Identify which cell holds the provided text, then report its (x, y) central coordinate. 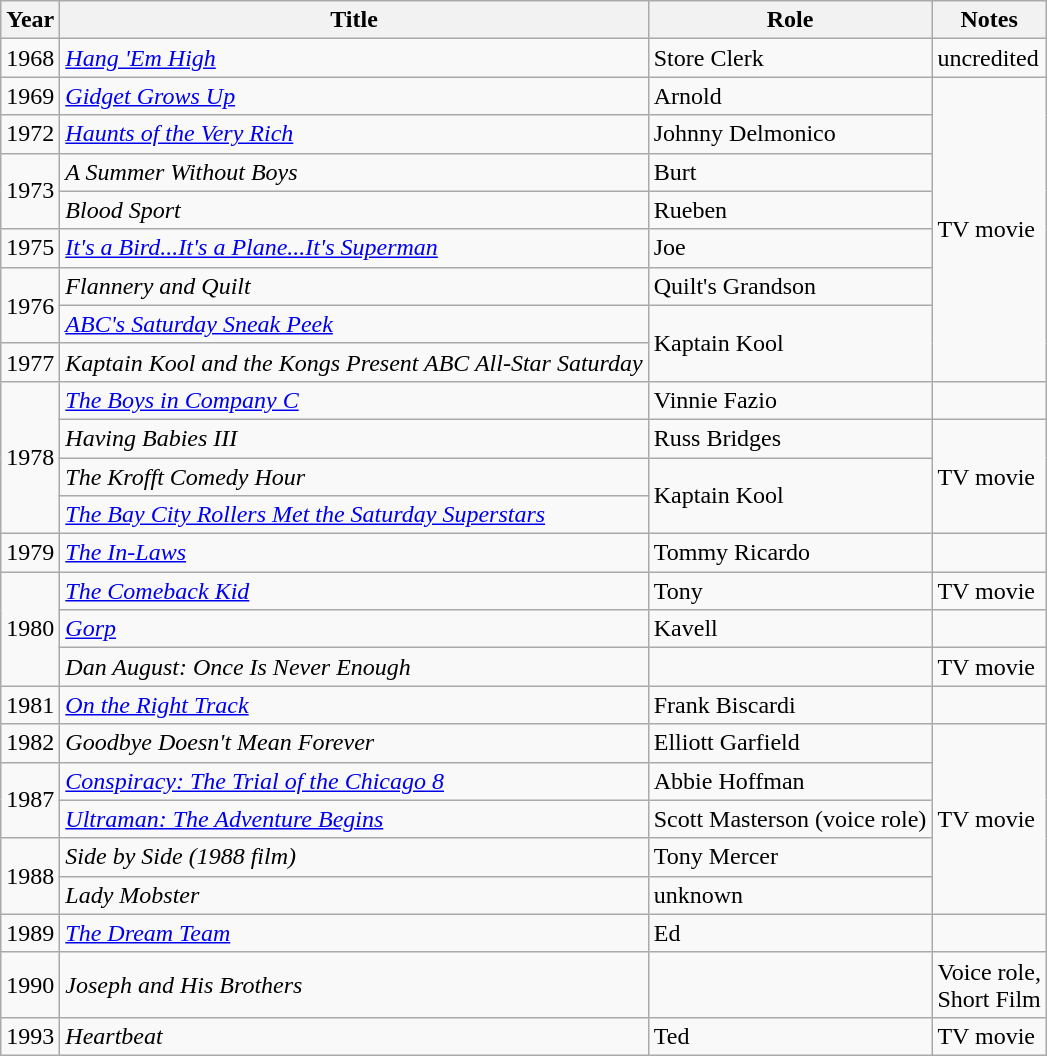
Year (30, 20)
Vinnie Fazio (790, 400)
Tommy Ricardo (790, 553)
Title (354, 20)
Gidget Grows Up (354, 96)
1979 (30, 553)
1975 (30, 248)
1993 (30, 1036)
1977 (30, 362)
1968 (30, 58)
Johnny Delmonico (790, 134)
Haunts of the Very Rich (354, 134)
Side by Side (1988 film) (354, 857)
Arnold (790, 96)
1980 (30, 629)
1976 (30, 305)
unknown (790, 895)
The Krofft Comedy Hour (354, 477)
1978 (30, 457)
The Boys in Company C (354, 400)
Frank Biscardi (790, 705)
Dan August: Once Is Never Enough (354, 667)
The Dream Team (354, 933)
A Summer Without Boys (354, 172)
1982 (30, 743)
Goodbye Doesn't Mean Forever (354, 743)
Having Babies III (354, 438)
Joe (790, 248)
Ultraman: The Adventure Begins (354, 819)
Elliott Garfield (790, 743)
1973 (30, 191)
Russ Bridges (790, 438)
Conspiracy: The Trial of the Chicago 8 (354, 781)
Tony (790, 591)
Blood Sport (354, 210)
Kaptain Kool and the Kongs Present ABC All-Star Saturday (354, 362)
The Comeback Kid (354, 591)
1987 (30, 800)
uncredited (990, 58)
Ted (790, 1036)
The Bay City Rollers Met the Saturday Superstars (354, 515)
Abbie Hoffman (790, 781)
1969 (30, 96)
1990 (30, 984)
The In-Laws (354, 553)
Scott Masterson (voice role) (790, 819)
Ed (790, 933)
Role (790, 20)
Joseph and His Brothers (354, 984)
1988 (30, 876)
Lady Mobster (354, 895)
Hang 'Em High (354, 58)
Gorp (354, 629)
1972 (30, 134)
Voice role,Short Film (990, 984)
Quilt's Grandson (790, 286)
Flannery and Quilt (354, 286)
Tony Mercer (790, 857)
Notes (990, 20)
Rueben (790, 210)
It's a Bird...It's a Plane...It's Superman (354, 248)
Heartbeat (354, 1036)
1981 (30, 705)
1989 (30, 933)
Burt (790, 172)
On the Right Track (354, 705)
Kavell (790, 629)
Store Clerk (790, 58)
ABC's Saturday Sneak Peek (354, 324)
